For the text-containing cell, return its midpoint in (X, Y) coordinate format. 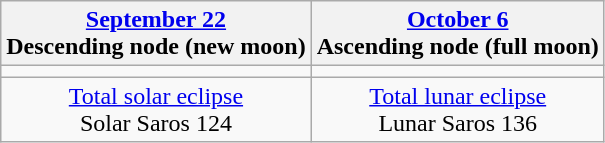
Total solar eclipseSolar Saros 124 (156, 110)
September 22Descending node (new moon) (156, 34)
October 6Ascending node (full moon) (458, 34)
Total lunar eclipseLunar Saros 136 (458, 110)
